From the cell containing the given text, extract its center point as (x, y) coordinate. 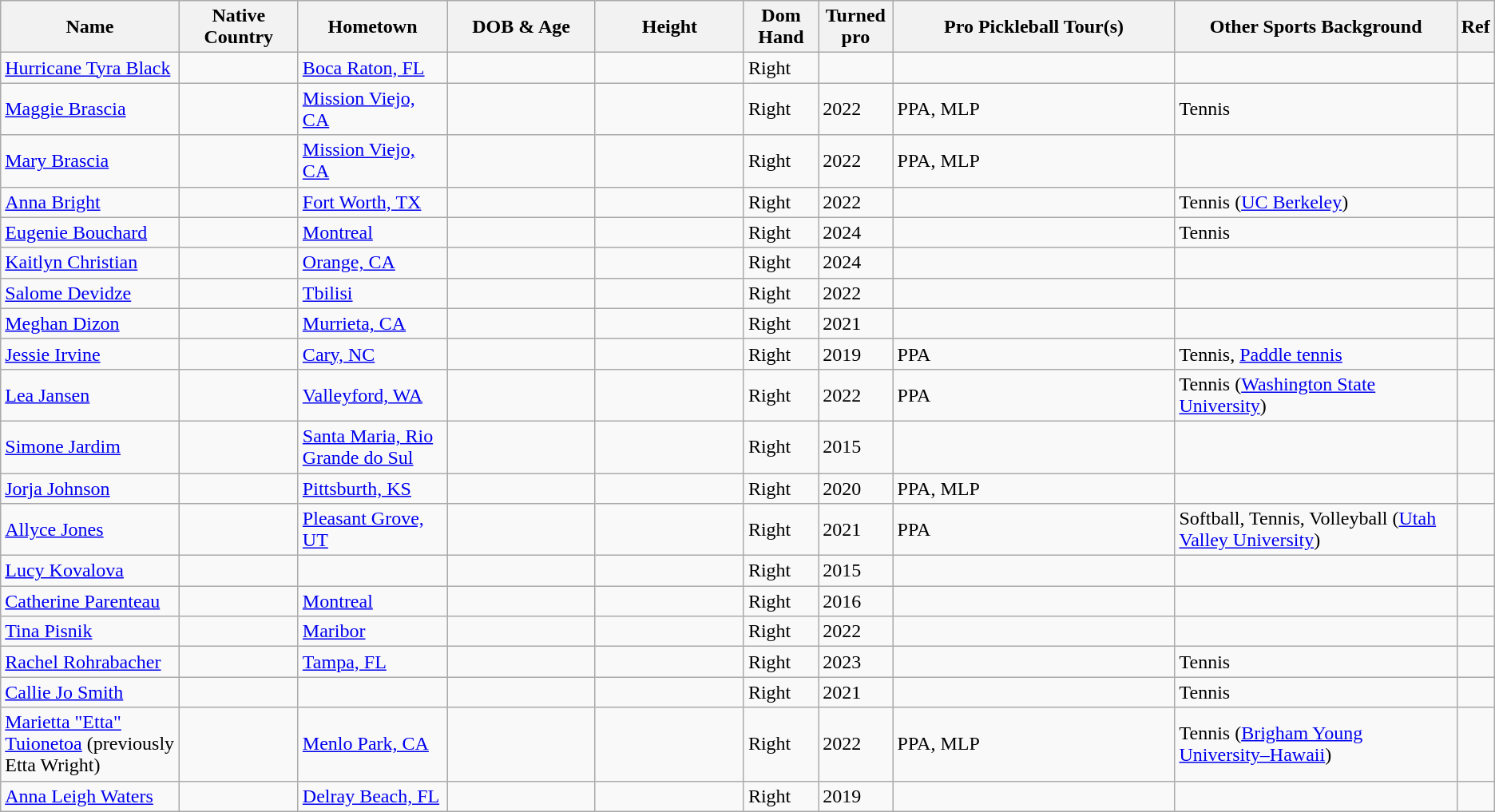
Marietta "Etta" Tuionetoa (previously Etta Wright) (90, 744)
Tennis (Washington State University) (1316, 394)
Mary Brascia (90, 161)
Pleasant Grove, UT (372, 530)
Simone Jardim (90, 447)
Meghan Dizon (90, 323)
Fort Worth, TX (372, 202)
Other Sports Background (1316, 27)
Menlo Park, CA (372, 744)
Jorja Johnson (90, 488)
Salome Devidze (90, 293)
Height (669, 27)
Rachel Rohrabacher (90, 662)
Santa Maria, Rio Grande do Sul (372, 447)
Murrieta, CA (372, 323)
2023 (856, 662)
2020 (856, 488)
Pittsburth, KS (372, 488)
Hurricane Tyra Black (90, 68)
Allyce Jones (90, 530)
Tennis (Brigham Young University–Hawaii) (1316, 744)
Lucy Kovalova (90, 571)
Boca Raton, FL (372, 68)
Tampa, FL (372, 662)
Tbilisi (372, 293)
Delray Beach, FL (372, 796)
Pro Pickleball Tour(s) (1033, 27)
Native Country (238, 27)
Eugenie Bouchard (90, 232)
Cary, NC (372, 354)
Turned pro (856, 27)
Orange, CA (372, 263)
Tennis, Paddle tennis (1316, 354)
Lea Jansen (90, 394)
Valleyford, WA (372, 394)
Jessie Irvine (90, 354)
Tennis (UC Berkeley) (1316, 202)
Softball, Tennis, Volleyball (Utah Valley University) (1316, 530)
Maggie Brascia (90, 109)
Hometown (372, 27)
2016 (856, 601)
Anna Leigh Waters (90, 796)
Kaitlyn Christian (90, 263)
Callie Jo Smith (90, 692)
DOB & Age (521, 27)
Dom Hand (781, 27)
Name (90, 27)
Anna Bright (90, 202)
Catherine Parenteau (90, 601)
Ref (1476, 27)
Maribor (372, 632)
Tina Pisnik (90, 632)
